Locate the cell with the specified text and output its (X, Y) center coordinate. 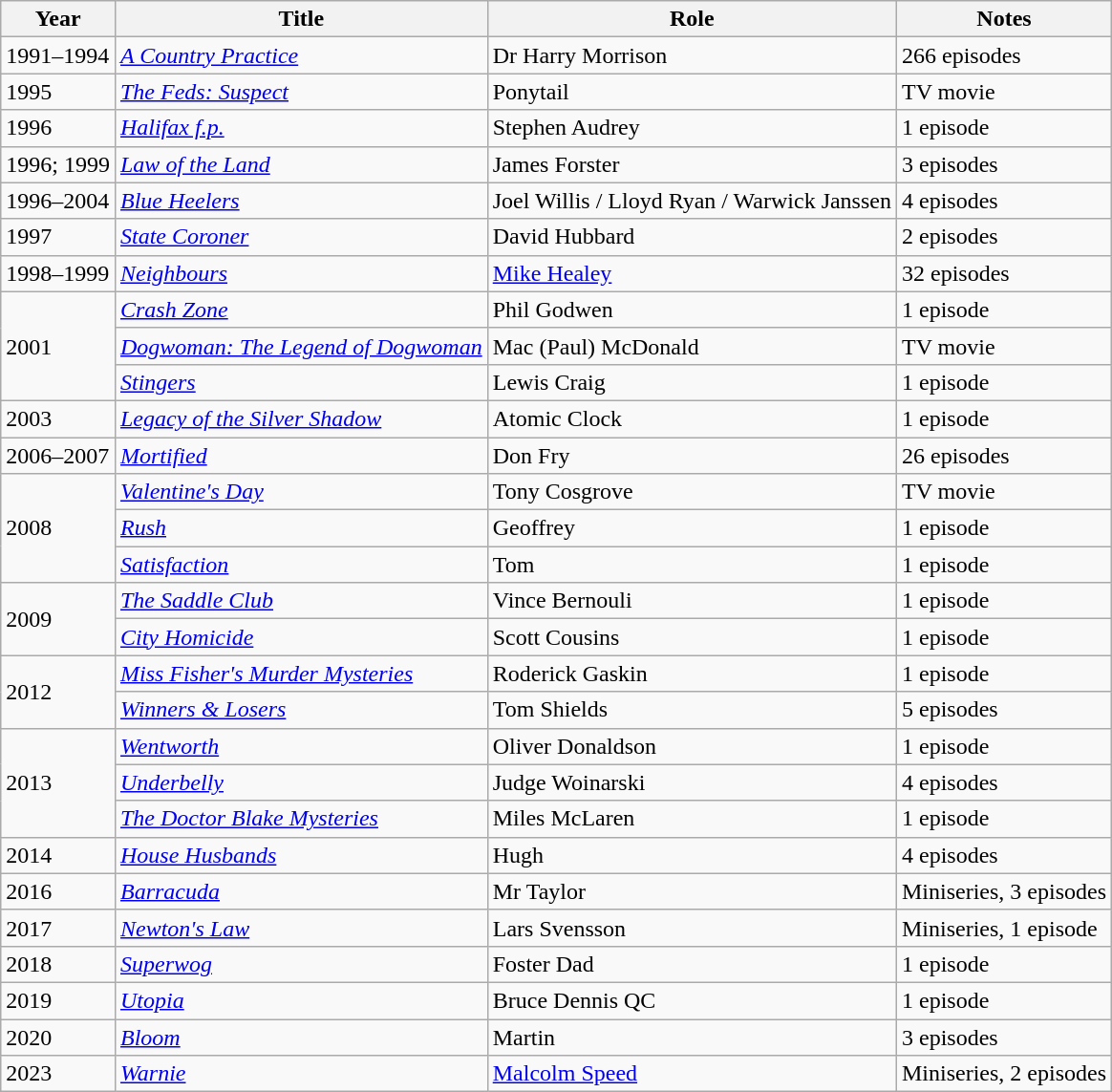
2019 (58, 1000)
Lewis Craig (692, 382)
1991–1994 (58, 55)
Geoffrey (692, 528)
2012 (58, 692)
Miniseries, 1 episode (1003, 928)
City Homicide (301, 637)
Satisfaction (301, 565)
Underbelly (301, 782)
2020 (58, 1037)
A Country Practice (301, 55)
Roderick Gaskin (692, 674)
Halifax f.p. (301, 128)
32 episodes (1003, 273)
2001 (58, 346)
Mac (Paul) McDonald (692, 346)
2016 (58, 891)
1996 (58, 128)
Scott Cousins (692, 637)
Miss Fisher's Murder Mysteries (301, 674)
Bruce Dennis QC (692, 1000)
2009 (58, 619)
2006–2007 (58, 456)
Foster Dad (692, 964)
James Forster (692, 164)
Utopia (301, 1000)
Lars Svensson (692, 928)
2008 (58, 528)
Miniseries, 3 episodes (1003, 891)
David Hubbard (692, 237)
Tom (692, 565)
Role (692, 19)
Joel Willis / Lloyd Ryan / Warwick Janssen (692, 201)
Title (301, 19)
5 episodes (1003, 710)
Legacy of the Silver Shadow (301, 418)
Ponytail (692, 92)
Dogwoman: The Legend of Dogwoman (301, 346)
Stingers (301, 382)
Malcolm Speed (692, 1074)
Martin (692, 1037)
1997 (58, 237)
Law of the Land (301, 164)
Warnie (301, 1074)
Miles McLaren (692, 819)
Mr Taylor (692, 891)
Hugh (692, 855)
Vince Bernouli (692, 601)
Phil Godwen (692, 310)
Blue Heelers (301, 201)
House Husbands (301, 855)
Neighbours (301, 273)
1996–2004 (58, 201)
Stephen Audrey (692, 128)
Crash Zone (301, 310)
2014 (58, 855)
Year (58, 19)
1995 (58, 92)
The Feds: Suspect (301, 92)
2017 (58, 928)
Oliver Donaldson (692, 746)
Winners & Losers (301, 710)
2023 (58, 1074)
Don Fry (692, 456)
The Doctor Blake Mysteries (301, 819)
Notes (1003, 19)
Newton's Law (301, 928)
Superwog (301, 964)
The Saddle Club (301, 601)
1998–1999 (58, 273)
Judge Woinarski (692, 782)
Tom Shields (692, 710)
Valentine's Day (301, 492)
2 episodes (1003, 237)
26 episodes (1003, 456)
266 episodes (1003, 55)
Bloom (301, 1037)
2003 (58, 418)
2018 (58, 964)
Wentworth (301, 746)
State Coroner (301, 237)
Barracuda (301, 891)
Dr Harry Morrison (692, 55)
2013 (58, 782)
Rush (301, 528)
1996; 1999 (58, 164)
Tony Cosgrove (692, 492)
Miniseries, 2 episodes (1003, 1074)
Mike Healey (692, 273)
Atomic Clock (692, 418)
Mortified (301, 456)
